Detect which cell encompasses the target text, then output its (x, y) center coordinate. 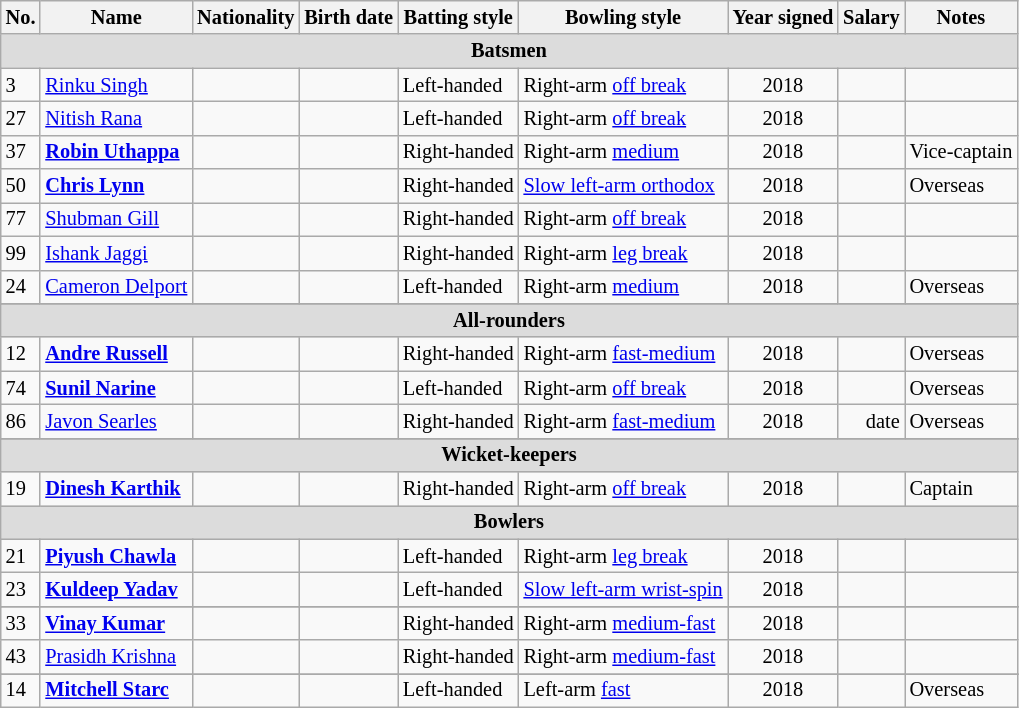
Bowlers (509, 522)
Notes (962, 17)
Slow left-arm orthodox (624, 186)
Piyush Chawla (116, 556)
Mitchell Starc (116, 690)
37 (21, 152)
Chris Lynn (116, 186)
Nitish Rana (116, 118)
Shubman Gill (116, 219)
Batting style (458, 17)
Cameron Delport (116, 287)
Kuldeep Yadav (116, 589)
14 (21, 690)
Prasidh Krishna (116, 657)
All-rounders (509, 320)
Birth date (348, 17)
43 (21, 657)
Name (116, 17)
86 (21, 421)
12 (21, 354)
Bowling style (624, 17)
Slow left-arm wrist-spin (624, 589)
Vice-captain (962, 152)
Captain (962, 489)
33 (21, 623)
Dinesh Karthik (116, 489)
77 (21, 219)
Javon Searles (116, 421)
No. (21, 17)
Rinku Singh (116, 85)
3 (21, 85)
Ishank Jaggi (116, 253)
21 (21, 556)
Wicket-keepers (509, 455)
24 (21, 287)
Vinay Kumar (116, 623)
Left-arm fast (624, 690)
23 (21, 589)
Year signed (784, 17)
date (871, 421)
Batsmen (509, 51)
99 (21, 253)
19 (21, 489)
Robin Uthappa (116, 152)
50 (21, 186)
Nationality (246, 17)
Salary (871, 17)
27 (21, 118)
74 (21, 388)
Andre Russell (116, 354)
Sunil Narine (116, 388)
